Identify which cell holds the provided text, then report its [x, y] central coordinate. 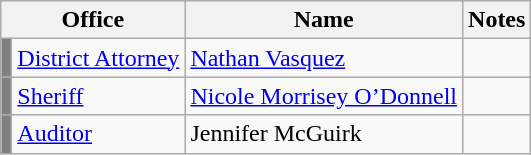
Auditor [98, 134]
Nathan Vasquez [324, 58]
Jennifer McGuirk [324, 134]
Name [324, 20]
Sheriff [98, 96]
Notes [497, 20]
District Attorney [98, 58]
Nicole Morrisey O’Donnell [324, 96]
Office [93, 20]
